Return [x, y] of the center of cell containing provided text 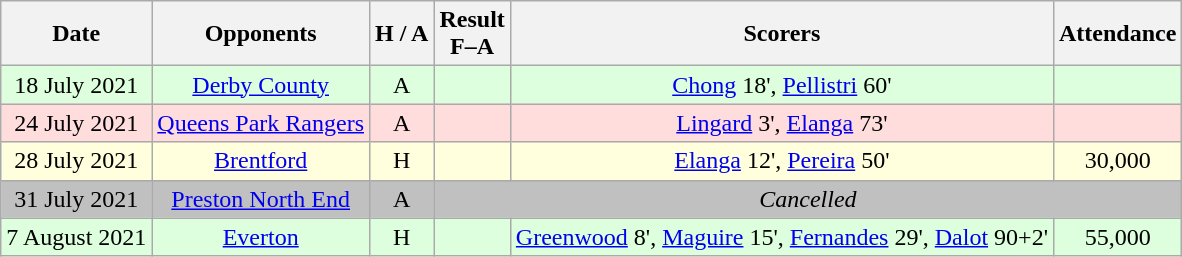
24 July 2021 [76, 123]
18 July 2021 [76, 85]
Derby County [261, 85]
Elanga 12', Pereira 50' [782, 161]
7 August 2021 [76, 237]
Chong 18', Pellistri 60' [782, 85]
Opponents [261, 34]
31 July 2021 [76, 199]
Date [76, 34]
H / A [402, 34]
ResultF–A [472, 34]
Queens Park Rangers [261, 123]
Scorers [782, 34]
28 July 2021 [76, 161]
Everton [261, 237]
Brentford [261, 161]
30,000 [1117, 161]
Preston North End [261, 199]
Lingard 3', Elanga 73' [782, 123]
Greenwood 8', Maguire 15', Fernandes 29', Dalot 90+2' [782, 237]
55,000 [1117, 237]
Cancelled [808, 199]
Attendance [1117, 34]
